For the text-containing cell, return its midpoint in (X, Y) coordinate format. 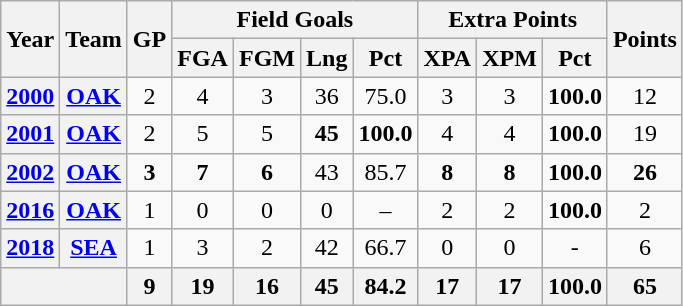
9 (149, 286)
Field Goals (295, 20)
FGM (266, 58)
43 (327, 172)
16 (266, 286)
85.7 (386, 172)
2018 (30, 248)
Year (30, 39)
84.2 (386, 286)
- (574, 248)
XPM (510, 58)
36 (327, 96)
SEA (94, 248)
12 (644, 96)
Extra Points (512, 20)
FGA (203, 58)
2002 (30, 172)
7 (203, 172)
GP (149, 39)
75.0 (386, 96)
42 (327, 248)
Team (94, 39)
66.7 (386, 248)
Points (644, 39)
2016 (30, 210)
2001 (30, 134)
2000 (30, 96)
65 (644, 286)
XPA (448, 58)
– (386, 210)
Lng (327, 58)
26 (644, 172)
